Search for the cell housing the specified text and yield its [x, y] center coordinate. 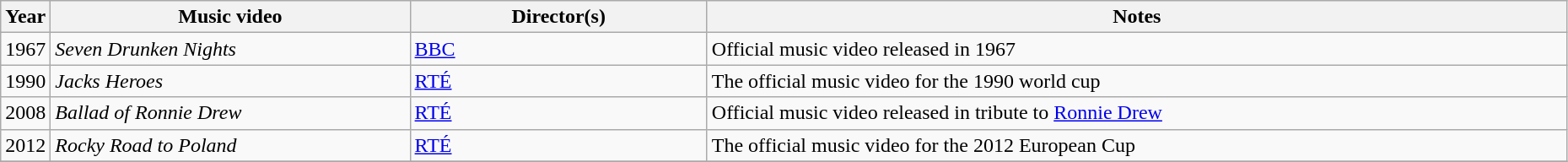
BBC [558, 49]
Director(s) [558, 17]
1967 [25, 49]
Official music video released in tribute to Ronnie Drew [1137, 113]
Year [25, 17]
Rocky Road to Poland [230, 145]
2008 [25, 113]
Ballad of Ronnie Drew [230, 113]
Music video [230, 17]
Notes [1137, 17]
Official music video released in 1967 [1137, 49]
Seven Drunken Nights [230, 49]
1990 [25, 81]
The official music video for the 1990 world cup [1137, 81]
The official music video for the 2012 European Cup [1137, 145]
2012 [25, 145]
Jacks Heroes [230, 81]
